Output the (X, Y) coordinate of the center of the cell containing the given text.  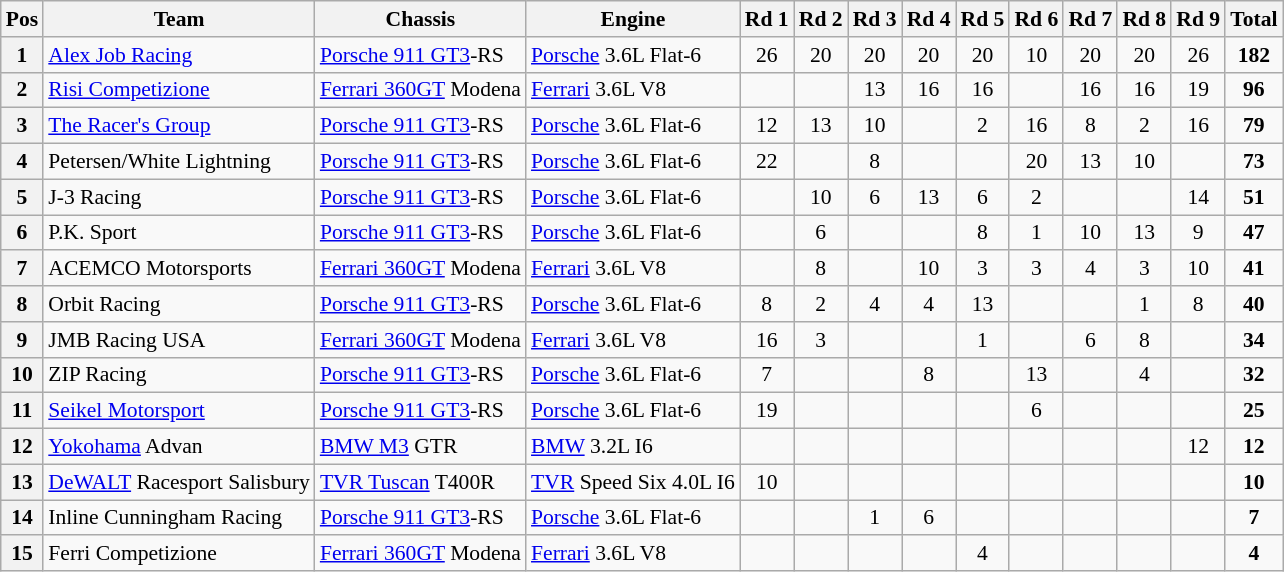
22 (767, 162)
73 (1254, 162)
TVR Tuscan T400R (420, 482)
ZIP Racing (179, 375)
Rd 4 (929, 19)
JMB Racing USA (179, 340)
96 (1254, 90)
Rd 6 (1036, 19)
15 (22, 554)
Rd 2 (821, 19)
Petersen/White Lightning (179, 162)
5 (22, 197)
DeWALT Racesport Salisbury (179, 482)
Rd 3 (875, 19)
Chassis (420, 19)
79 (1254, 126)
Risi Competizione (179, 90)
51 (1254, 197)
Pos (22, 19)
Rd 7 (1090, 19)
P.K. Sport (179, 233)
Rd 1 (767, 19)
ACEMCO Motorsports (179, 269)
32 (1254, 375)
Rd 5 (983, 19)
Rd 9 (1198, 19)
BMW M3 GTR (420, 447)
47 (1254, 233)
Rd 8 (1144, 19)
Yokohama Advan (179, 447)
Team (179, 19)
182 (1254, 55)
Seikel Motorsport (179, 411)
41 (1254, 269)
Orbit Racing (179, 304)
Total (1254, 19)
40 (1254, 304)
Alex Job Racing (179, 55)
34 (1254, 340)
BMW 3.2L I6 (633, 447)
TVR Speed Six 4.0L I6 (633, 482)
Ferri Competizione (179, 554)
The Racer's Group (179, 126)
Inline Cunningham Racing (179, 518)
Engine (633, 19)
25 (1254, 411)
J-3 Racing (179, 197)
11 (22, 411)
